Search for the cell housing the specified text and yield its (X, Y) center coordinate. 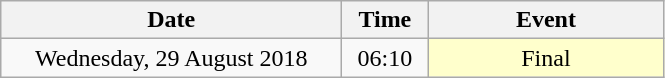
Event (546, 20)
Wednesday, 29 August 2018 (172, 58)
Time (385, 20)
Final (546, 58)
Date (172, 20)
06:10 (385, 58)
